Return the [X, Y] coordinate for the center point of the cell that contains the specified text.  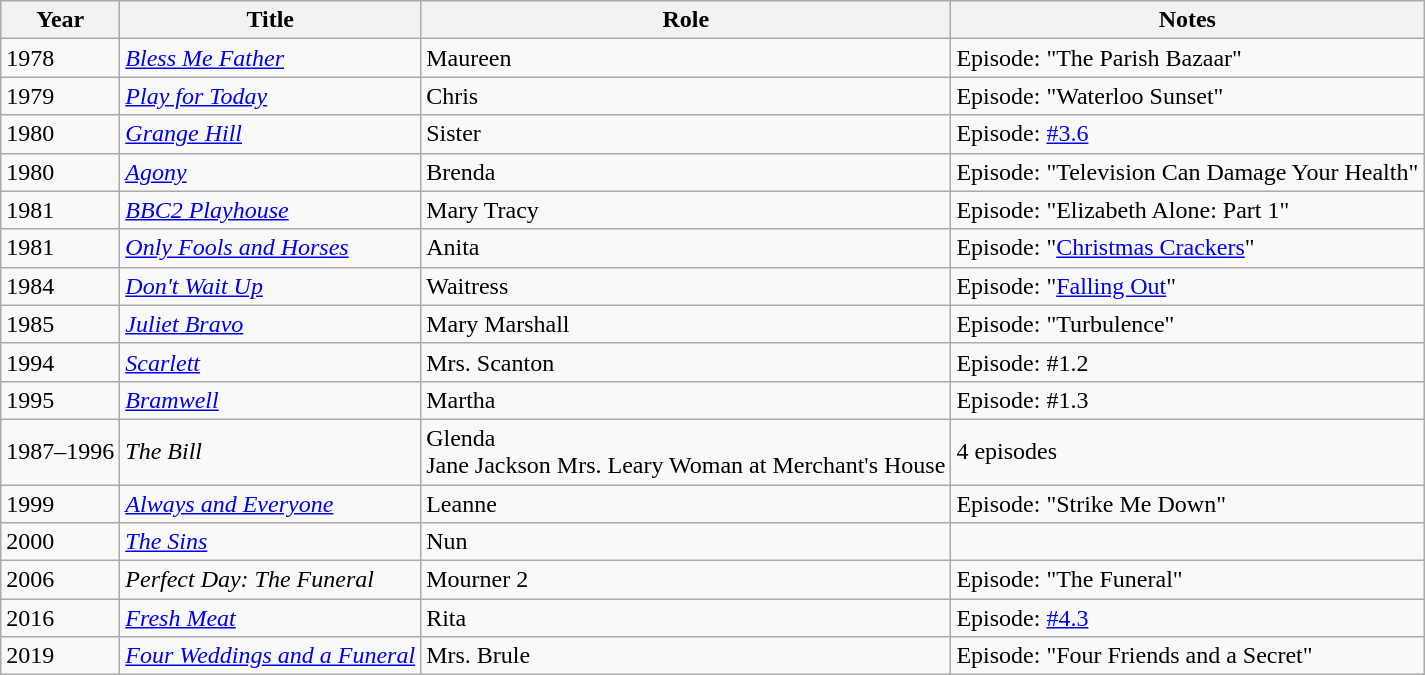
Grange Hill [270, 134]
Year [60, 20]
1979 [60, 96]
Juliet Bravo [270, 324]
Notes [1188, 20]
2016 [60, 618]
GlendaJane Jackson Mrs. Leary Woman at Merchant's House [686, 452]
1999 [60, 503]
Episode: "Falling Out" [1188, 286]
2006 [60, 580]
Episode: "Four Friends and a Secret" [1188, 656]
Anita [686, 248]
Episode: "Elizabeth Alone: Part 1" [1188, 210]
1978 [60, 58]
Brenda [686, 172]
Bless Me Father [270, 58]
1994 [60, 362]
Episode: #3.6 [1188, 134]
The Sins [270, 542]
Episode: #1.3 [1188, 400]
4 episodes [1188, 452]
Mrs. Brule [686, 656]
Nun [686, 542]
The Bill [270, 452]
Mary Tracy [686, 210]
Episode: "Christmas Crackers" [1188, 248]
1987–1996 [60, 452]
Chris [686, 96]
2000 [60, 542]
Episode: "The Funeral" [1188, 580]
Don't Wait Up [270, 286]
Agony [270, 172]
Role [686, 20]
Always and Everyone [270, 503]
Episode: "Turbulence" [1188, 324]
Waitress [686, 286]
Episode: #4.3 [1188, 618]
2019 [60, 656]
Play for Today [270, 96]
Leanne [686, 503]
Perfect Day: The Funeral [270, 580]
Episode: "The Parish Bazaar" [1188, 58]
Bramwell [270, 400]
Rita [686, 618]
Mourner 2 [686, 580]
Martha [686, 400]
1984 [60, 286]
Only Fools and Horses [270, 248]
BBC2 Playhouse [270, 210]
1995 [60, 400]
Mary Marshall [686, 324]
Episode: "Waterloo Sunset" [1188, 96]
Sister [686, 134]
Title [270, 20]
Episode: "Television Can Damage Your Health" [1188, 172]
Episode: "Strike Me Down" [1188, 503]
Four Weddings and a Funeral [270, 656]
Maureen [686, 58]
Mrs. Scanton [686, 362]
Scarlett [270, 362]
1985 [60, 324]
Episode: #1.2 [1188, 362]
Fresh Meat [270, 618]
